Search for the cell housing the specified text and yield its [x, y] center coordinate. 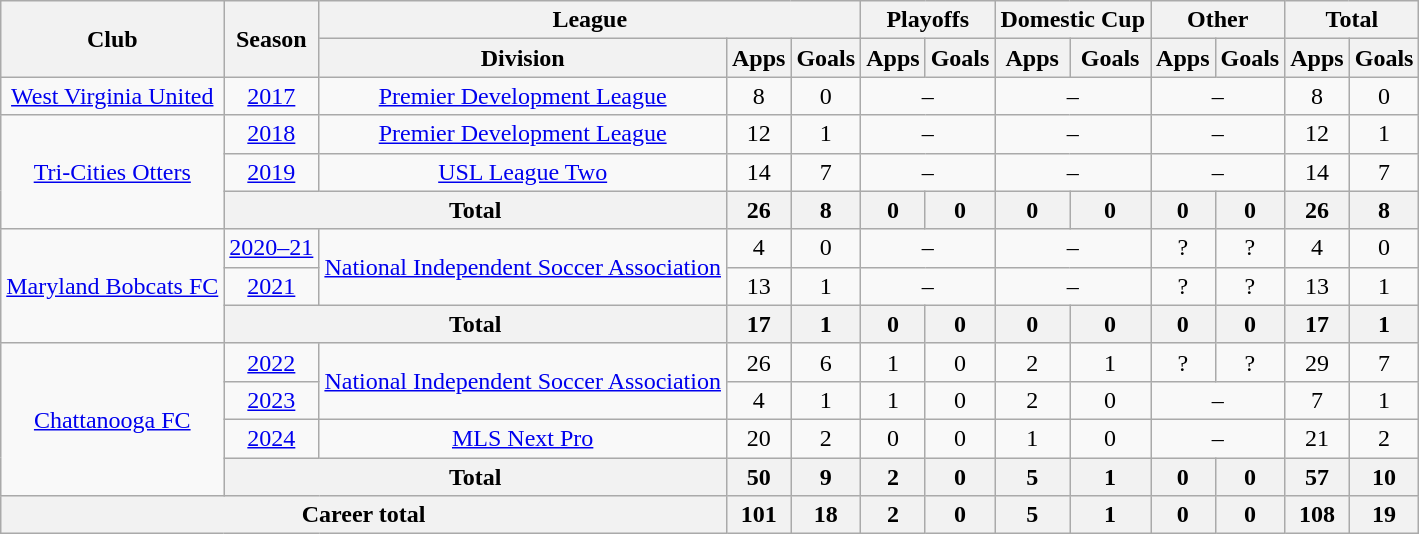
9 [826, 477]
2018 [272, 134]
57 [1317, 477]
USL League Two [523, 172]
Maryland Bobcats FC [112, 286]
18 [826, 515]
29 [1317, 362]
Domestic Cup [1073, 20]
101 [758, 515]
Chattanooga FC [112, 419]
108 [1317, 515]
2023 [272, 400]
West Virginia United [112, 96]
Division [523, 58]
Other [1218, 20]
2020–21 [272, 248]
League [590, 20]
10 [1384, 477]
MLS Next Pro [523, 438]
2021 [272, 286]
20 [758, 438]
Career total [364, 515]
2022 [272, 362]
Tri-Cities Otters [112, 172]
Club [112, 39]
19 [1384, 515]
Season [272, 39]
21 [1317, 438]
6 [826, 362]
2024 [272, 438]
50 [758, 477]
2019 [272, 172]
Playoffs [928, 20]
2017 [272, 96]
